Scan for the cell matching the given text and deliver its (x, y) coordinate at center. 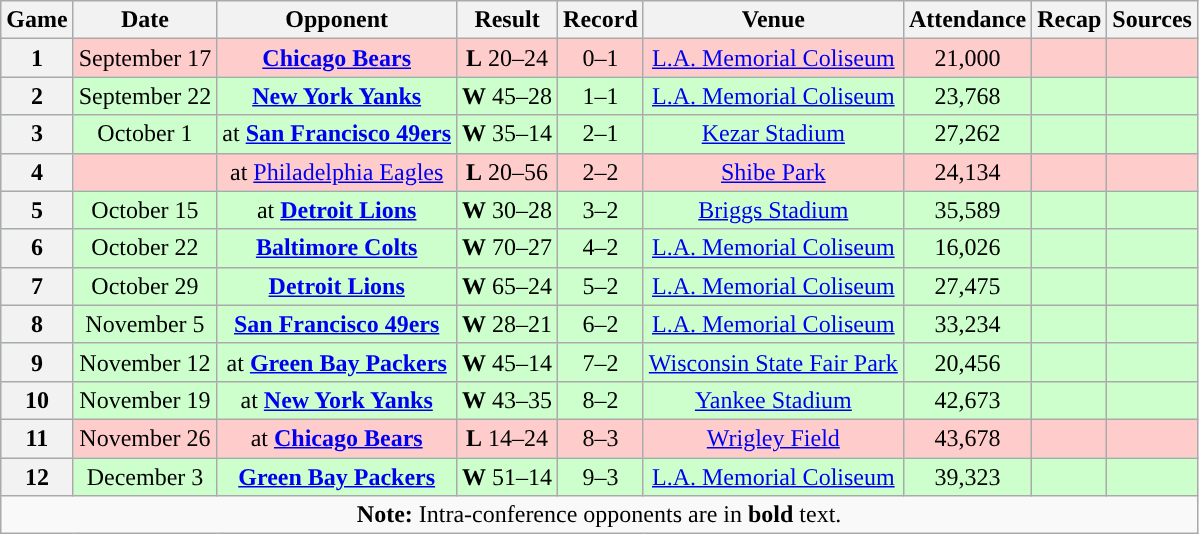
10 (37, 400)
Sources (1152, 20)
7 (37, 286)
L 20–24 (508, 58)
35,589 (967, 210)
3–2 (601, 210)
Kezar Stadium (773, 134)
Shibe Park (773, 172)
L 20–56 (508, 172)
December 3 (145, 477)
23,768 (967, 96)
San Francisco 49ers (337, 324)
Opponent (337, 20)
Result (508, 20)
Recap (1070, 20)
33,234 (967, 324)
W 70–27 (508, 248)
0–1 (601, 58)
8 (37, 324)
21,000 (967, 58)
16,026 (967, 248)
7–2 (601, 362)
9 (37, 362)
3 (37, 134)
27,475 (967, 286)
6–2 (601, 324)
November 5 (145, 324)
2–2 (601, 172)
at San Francisco 49ers (337, 134)
5–2 (601, 286)
Wrigley Field (773, 438)
October 15 (145, 210)
Yankee Stadium (773, 400)
W 28–21 (508, 324)
W 35–14 (508, 134)
W 65–24 (508, 286)
Detroit Lions (337, 286)
4 (37, 172)
11 (37, 438)
Green Bay Packers (337, 477)
2–1 (601, 134)
Briggs Stadium (773, 210)
September 22 (145, 96)
W 43–35 (508, 400)
September 17 (145, 58)
Wisconsin State Fair Park (773, 362)
at Green Bay Packers (337, 362)
27,262 (967, 134)
8–2 (601, 400)
2 (37, 96)
November 26 (145, 438)
42,673 (967, 400)
Record (601, 20)
4–2 (601, 248)
9–3 (601, 477)
Date (145, 20)
at Detroit Lions (337, 210)
at New York Yanks (337, 400)
8–3 (601, 438)
W 30–28 (508, 210)
November 19 (145, 400)
at Chicago Bears (337, 438)
October 22 (145, 248)
Venue (773, 20)
at Philadelphia Eagles (337, 172)
Chicago Bears (337, 58)
5 (37, 210)
Note: Intra-conference opponents are in bold text. (600, 515)
24,134 (967, 172)
12 (37, 477)
New York Yanks (337, 96)
Game (37, 20)
1–1 (601, 96)
39,323 (967, 477)
L 14–24 (508, 438)
W 45–28 (508, 96)
October 1 (145, 134)
6 (37, 248)
November 12 (145, 362)
20,456 (967, 362)
W 51–14 (508, 477)
Baltimore Colts (337, 248)
W 45–14 (508, 362)
October 29 (145, 286)
Attendance (967, 20)
43,678 (967, 438)
1 (37, 58)
